Extract the (x, y) coordinate from the center of the cell holding the provided text.  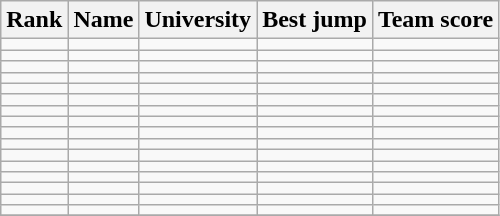
University (198, 20)
Rank (34, 20)
Team score (435, 20)
Name (104, 20)
Best jump (315, 20)
